Search for the cell housing the specified text and yield its [x, y] center coordinate. 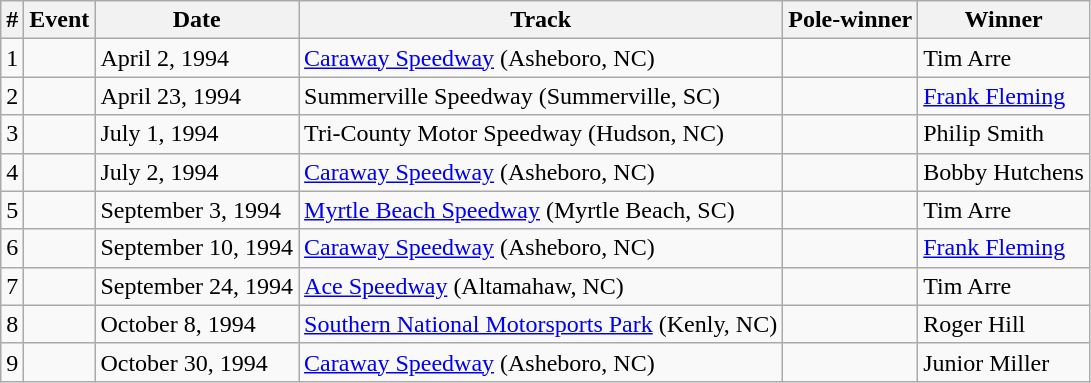
September 3, 1994 [197, 210]
7 [12, 286]
Winner [1004, 20]
Tri-County Motor Speedway (Hudson, NC) [541, 134]
9 [12, 362]
4 [12, 172]
July 1, 1994 [197, 134]
Roger Hill [1004, 324]
5 [12, 210]
October 30, 1994 [197, 362]
September 10, 1994 [197, 248]
Southern National Motorsports Park (Kenly, NC) [541, 324]
Philip Smith [1004, 134]
Event [60, 20]
8 [12, 324]
2 [12, 96]
Summerville Speedway (Summerville, SC) [541, 96]
6 [12, 248]
October 8, 1994 [197, 324]
Track [541, 20]
3 [12, 134]
Myrtle Beach Speedway (Myrtle Beach, SC) [541, 210]
Bobby Hutchens [1004, 172]
Pole-winner [850, 20]
# [12, 20]
Date [197, 20]
Junior Miller [1004, 362]
July 2, 1994 [197, 172]
Ace Speedway (Altamahaw, NC) [541, 286]
1 [12, 58]
April 2, 1994 [197, 58]
September 24, 1994 [197, 286]
April 23, 1994 [197, 96]
